Output the (X, Y) coordinate of the center of the cell containing the given text.  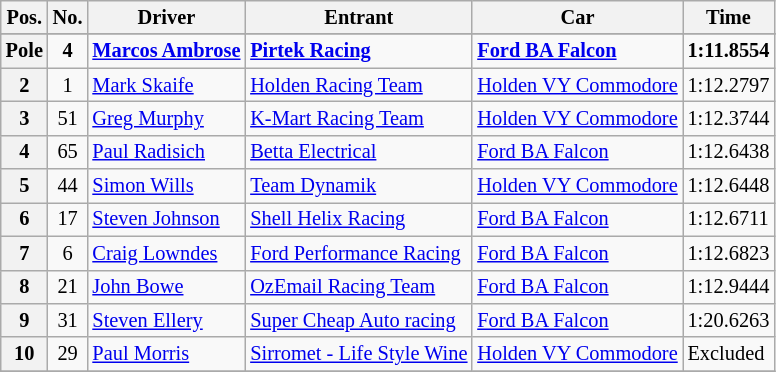
5 (24, 186)
9 (24, 320)
8 (24, 287)
1:12.6448 (729, 186)
1:12.9444 (729, 287)
1:20.6263 (729, 320)
Steven Ellery (166, 320)
10 (24, 354)
Mark Skaife (166, 85)
1:11.8554 (729, 51)
Excluded (729, 354)
51 (68, 118)
Team Dynamik (358, 186)
17 (68, 219)
21 (68, 287)
Entrant (358, 17)
Holden Racing Team (358, 85)
Craig Lowndes (166, 253)
2 (24, 85)
1 (68, 85)
Driver (166, 17)
Pirtek Racing (358, 51)
3 (24, 118)
31 (68, 320)
1:12.6823 (729, 253)
Pos. (24, 17)
No. (68, 17)
44 (68, 186)
John Bowe (166, 287)
1:12.3744 (729, 118)
65 (68, 152)
Time (729, 17)
1:12.6711 (729, 219)
Pole (24, 51)
Paul Morris (166, 354)
Simon Wills (166, 186)
Betta Electrical (358, 152)
Marcos Ambrose (166, 51)
29 (68, 354)
Steven Johnson (166, 219)
Sirromet - Life Style Wine (358, 354)
Super Cheap Auto racing (358, 320)
Shell Helix Racing (358, 219)
Car (577, 17)
Greg Murphy (166, 118)
OzEmail Racing Team (358, 287)
Paul Radisich (166, 152)
7 (24, 253)
K-Mart Racing Team (358, 118)
1:12.6438 (729, 152)
Ford Performance Racing (358, 253)
1:12.2797 (729, 85)
